Locate the cell with the specified text and output its [X, Y] center coordinate. 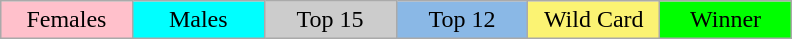
Males [198, 20]
Top 12 [462, 20]
Top 15 [330, 20]
Winner [726, 20]
Females [66, 20]
Wild Card [594, 20]
